Scan for the cell matching the given text and deliver its (x, y) coordinate at center. 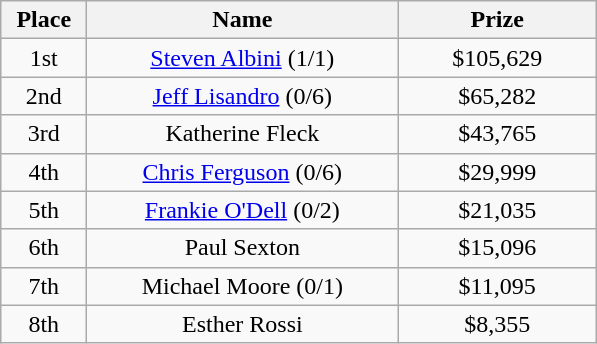
Jeff Lisandro (0/6) (242, 96)
3rd (44, 134)
Place (44, 20)
Frankie O'Dell (0/2) (242, 210)
2nd (44, 96)
$8,355 (498, 324)
Chris Ferguson (0/6) (242, 172)
5th (44, 210)
Name (242, 20)
4th (44, 172)
$11,095 (498, 286)
$21,035 (498, 210)
Prize (498, 20)
6th (44, 248)
$105,629 (498, 58)
Katherine Fleck (242, 134)
$65,282 (498, 96)
Steven Albini (1/1) (242, 58)
$43,765 (498, 134)
7th (44, 286)
1st (44, 58)
Paul Sexton (242, 248)
$15,096 (498, 248)
8th (44, 324)
$29,999 (498, 172)
Esther Rossi (242, 324)
Michael Moore (0/1) (242, 286)
